Output the [x, y] coordinate of the center of the cell containing the given text.  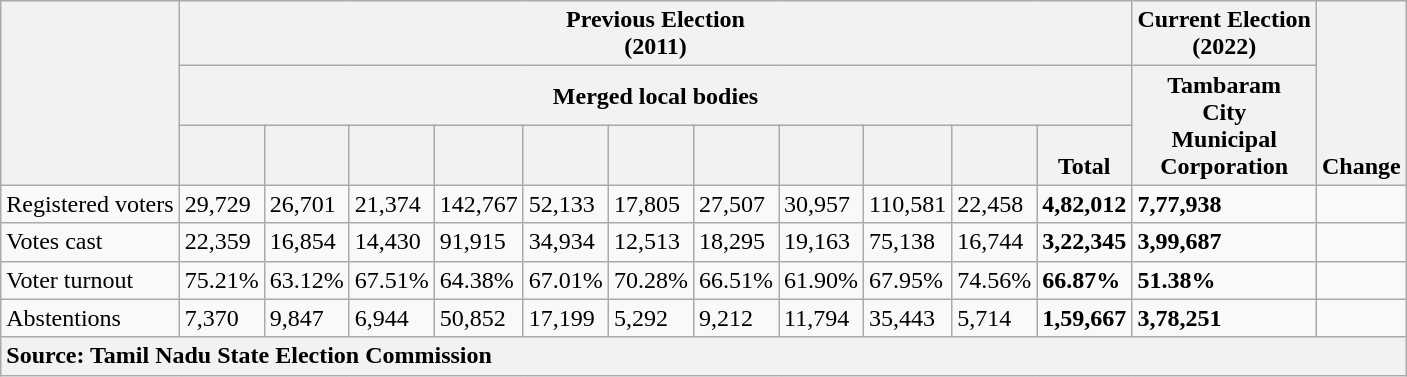
22,359 [222, 242]
21,374 [392, 204]
Total [1084, 155]
61.90% [820, 280]
Merged local bodies [656, 96]
5,714 [994, 318]
12,513 [650, 242]
75.21% [222, 280]
30,957 [820, 204]
67.01% [566, 280]
1,59,667 [1084, 318]
Abstentions [90, 318]
91,915 [478, 242]
14,430 [392, 242]
142,767 [478, 204]
29,729 [222, 204]
Previous Election(2011) [656, 34]
34,934 [566, 242]
51.38% [1224, 280]
Change [1361, 93]
35,443 [908, 318]
17,199 [566, 318]
26,701 [306, 204]
67.51% [392, 280]
17,805 [650, 204]
64.38% [478, 280]
75,138 [908, 242]
74.56% [994, 280]
16,854 [306, 242]
19,163 [820, 242]
4,82,012 [1084, 204]
16,744 [994, 242]
Source: Tamil Nadu State Election Commission [704, 356]
11,794 [820, 318]
66.51% [736, 280]
6,944 [392, 318]
3,22,345 [1084, 242]
TambaramCityMunicipalCorporation [1224, 126]
3,99,687 [1224, 242]
Votes cast [90, 242]
110,581 [908, 204]
Voter turnout [90, 280]
9,212 [736, 318]
Current Election(2022) [1224, 34]
7,370 [222, 318]
7,77,938 [1224, 204]
18,295 [736, 242]
5,292 [650, 318]
70.28% [650, 280]
3,78,251 [1224, 318]
9,847 [306, 318]
66.87% [1084, 280]
Registered voters [90, 204]
63.12% [306, 280]
27,507 [736, 204]
52,133 [566, 204]
67.95% [908, 280]
50,852 [478, 318]
22,458 [994, 204]
